Identify which cell holds the provided text, then report its [x, y] central coordinate. 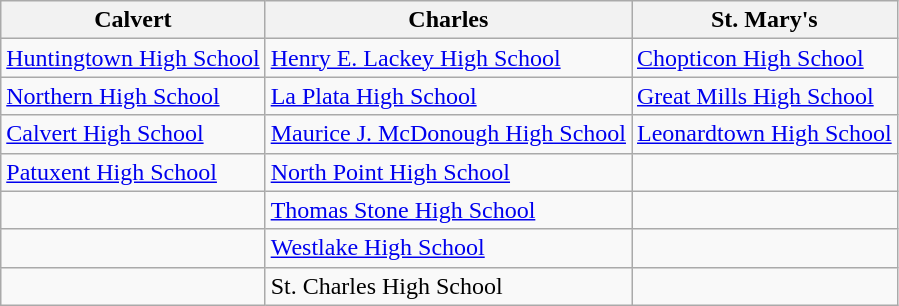
St. Mary's [765, 20]
Thomas Stone High School [448, 210]
Calvert [133, 20]
Charles [448, 20]
La Plata High School [448, 96]
North Point High School [448, 172]
Maurice J. McDonough High School [448, 134]
Chopticon High School [765, 58]
Henry E. Lackey High School [448, 58]
Westlake High School [448, 248]
Huntingtown High School [133, 58]
St. Charles High School [448, 286]
Patuxent High School [133, 172]
Leonardtown High School [765, 134]
Great Mills High School [765, 96]
Calvert High School [133, 134]
Northern High School [133, 96]
